Find where the given text appears and provide that cell's center as [X, Y] coordinate. 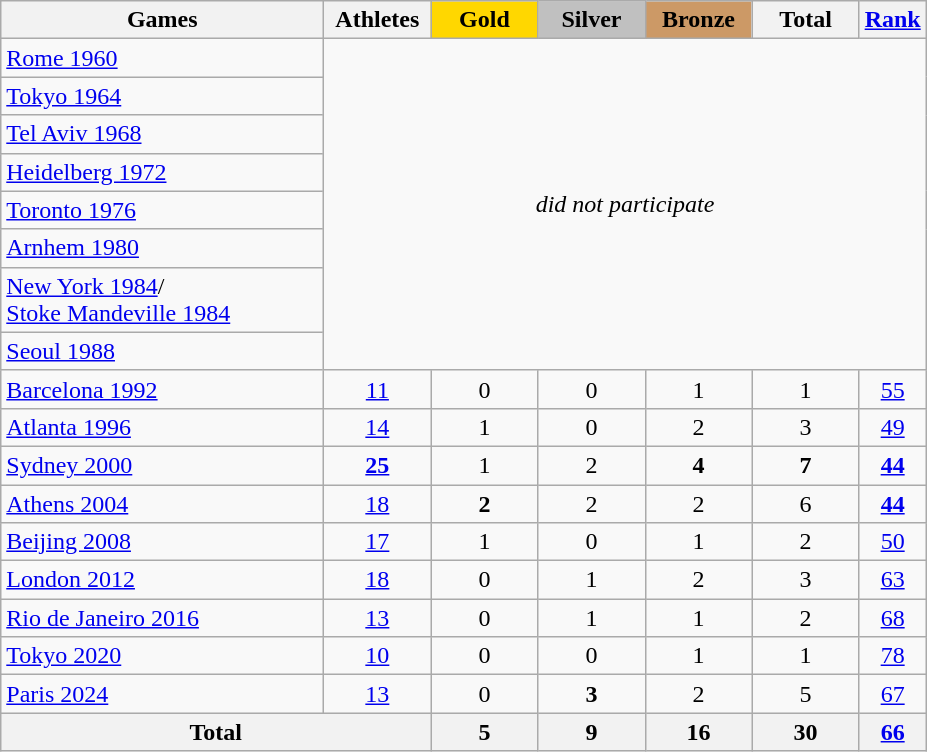
Sydney 2000 [162, 465]
Games [162, 20]
Bronze [698, 20]
Paris 2024 [162, 694]
Beijing 2008 [162, 542]
55 [892, 389]
11 [378, 389]
Athens 2004 [162, 503]
63 [892, 580]
17 [378, 542]
50 [892, 542]
Arnhem 1980 [162, 248]
30 [806, 732]
78 [892, 656]
16 [698, 732]
7 [806, 465]
4 [698, 465]
Heidelberg 1972 [162, 172]
New York 1984/ Stoke Mandeville 1984 [162, 300]
67 [892, 694]
Atlanta 1996 [162, 427]
Tokyo 2020 [162, 656]
Tel Aviv 1968 [162, 134]
10 [378, 656]
25 [378, 465]
Tokyo 1964 [162, 96]
6 [806, 503]
Silver [592, 20]
Rio de Janeiro 2016 [162, 618]
Gold [484, 20]
14 [378, 427]
Rome 1960 [162, 58]
London 2012 [162, 580]
Seoul 1988 [162, 351]
did not participate [625, 205]
Toronto 1976 [162, 210]
Athletes [378, 20]
66 [892, 732]
Rank [892, 20]
49 [892, 427]
Barcelona 1992 [162, 389]
9 [592, 732]
68 [892, 618]
